Search for the cell housing the specified text and yield its (x, y) center coordinate. 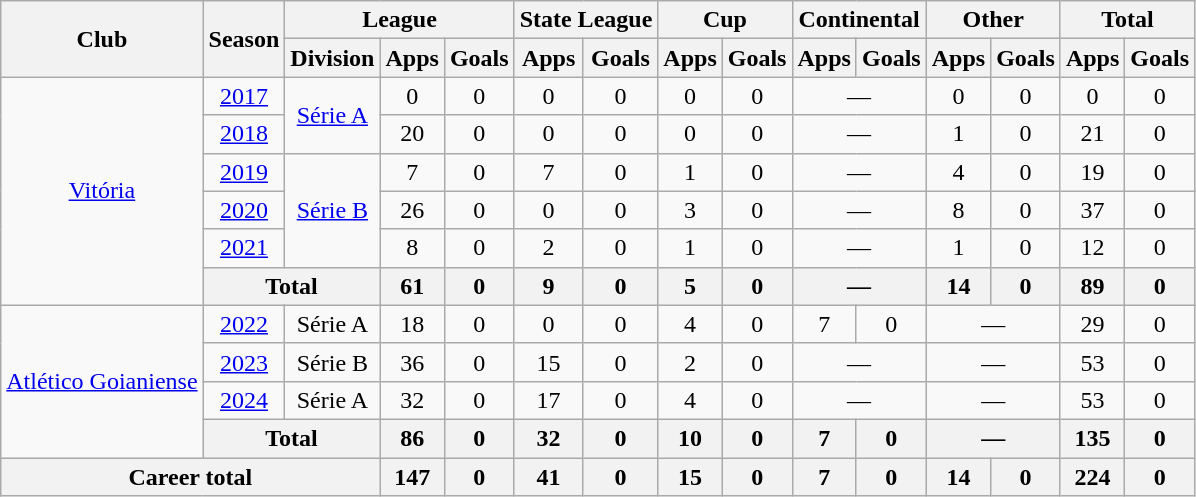
2023 (244, 362)
10 (690, 438)
41 (548, 477)
Division (332, 58)
20 (412, 134)
2024 (244, 400)
26 (412, 210)
9 (548, 286)
17 (548, 400)
3 (690, 210)
19 (1092, 172)
5 (690, 286)
2017 (244, 96)
Vitória (102, 191)
37 (1092, 210)
147 (412, 477)
League (400, 20)
2020 (244, 210)
135 (1092, 438)
61 (412, 286)
2021 (244, 248)
224 (1092, 477)
2019 (244, 172)
86 (412, 438)
Season (244, 39)
36 (412, 362)
State League (586, 20)
Other (993, 20)
18 (412, 324)
Continental (859, 20)
89 (1092, 286)
12 (1092, 248)
Cup (725, 20)
29 (1092, 324)
2022 (244, 324)
Atlético Goianiense (102, 381)
21 (1092, 134)
Career total (190, 477)
Club (102, 39)
2018 (244, 134)
